Find where the given text appears and provide that cell's center as [X, Y] coordinate. 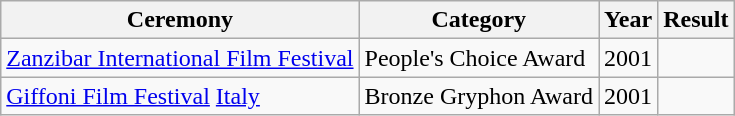
Giffoni Film Festival Italy [180, 96]
Category [478, 20]
People's Choice Award [478, 58]
Ceremony [180, 20]
Bronze Gryphon Award [478, 96]
Year [628, 20]
Result [696, 20]
Zanzibar International Film Festival [180, 58]
